Find where the given text appears and provide that cell's center as (x, y) coordinate. 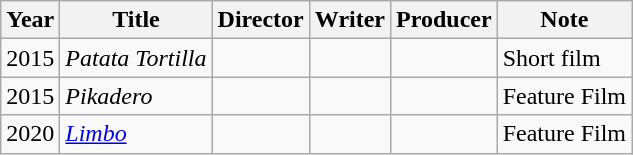
Director (260, 20)
Patata Tortilla (136, 58)
Limbo (136, 134)
2020 (30, 134)
Producer (444, 20)
Title (136, 20)
Year (30, 20)
Pikadero (136, 96)
Writer (350, 20)
Short film (564, 58)
Note (564, 20)
